From the cell containing the given text, extract its center point as [X, Y] coordinate. 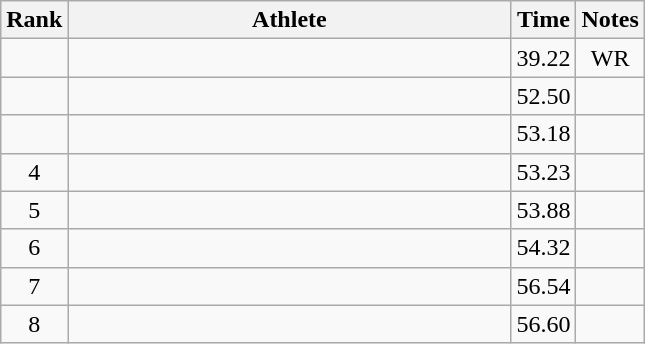
7 [34, 286]
56.54 [544, 286]
Athlete [290, 20]
53.18 [544, 134]
53.23 [544, 172]
Notes [610, 20]
53.88 [544, 210]
8 [34, 324]
39.22 [544, 58]
Time [544, 20]
56.60 [544, 324]
Rank [34, 20]
54.32 [544, 248]
52.50 [544, 96]
4 [34, 172]
WR [610, 58]
6 [34, 248]
5 [34, 210]
